Return [x, y] of the center of cell containing provided text 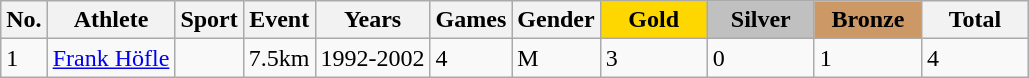
Total [974, 20]
Silver [760, 20]
7.5km [279, 58]
0 [760, 58]
Athlete [111, 20]
Games [471, 20]
Frank Höfle [111, 58]
Years [372, 20]
Event [279, 20]
Gold [654, 20]
Bronze [868, 20]
3 [654, 58]
No. [24, 20]
M [556, 58]
Gender [556, 20]
Sport [209, 20]
1992-2002 [372, 58]
